Extract the [X, Y] coordinate from the center of the cell holding the provided text.  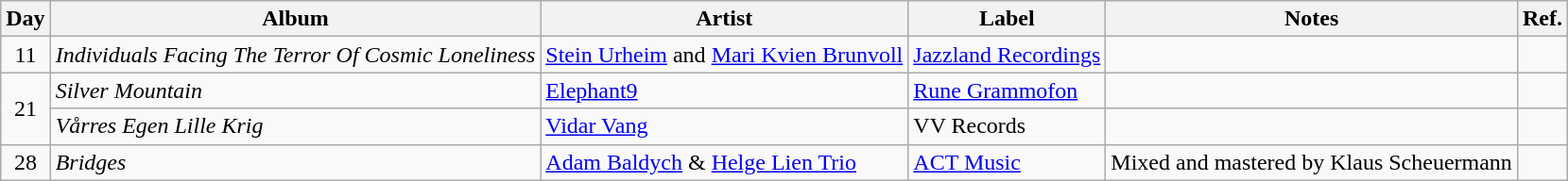
Silver Mountain [295, 90]
Jazzland Recordings [1008, 55]
28 [26, 162]
VV Records [1008, 126]
11 [26, 55]
Album [295, 19]
Elephant9 [724, 90]
Label [1008, 19]
Artist [724, 19]
Stein Urheim and Mari Kvien Brunvoll [724, 55]
Mixed and mastered by Klaus Scheuermann [1312, 162]
Notes [1312, 19]
Vidar Vang [724, 126]
ACT Music [1008, 162]
Individuals Facing The Terror Of Cosmic Loneliness [295, 55]
Ref. [1542, 19]
Bridges [295, 162]
Vårres Egen Lille Krig [295, 126]
Day [26, 19]
Rune Grammofon [1008, 90]
Adam Baldych & Helge Lien Trio [724, 162]
21 [26, 108]
